Output the (X, Y) coordinate of the center of the cell containing the given text.  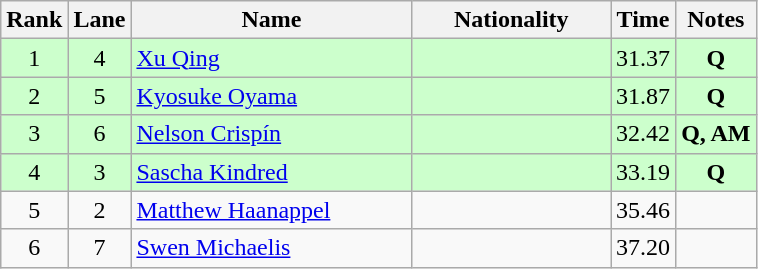
Notes (716, 20)
35.46 (644, 210)
Name (272, 20)
Rank (34, 20)
Lane (100, 20)
31.37 (644, 58)
Time (644, 20)
31.87 (644, 96)
Nationality (512, 20)
Nelson Crispín (272, 134)
Q, AM (716, 134)
33.19 (644, 172)
Sascha Kindred (272, 172)
7 (100, 248)
32.42 (644, 134)
Xu Qing (272, 58)
37.20 (644, 248)
Kyosuke Oyama (272, 96)
1 (34, 58)
Swen Michaelis (272, 248)
Matthew Haanappel (272, 210)
